Output the (x, y) coordinate of the center of the cell containing the given text.  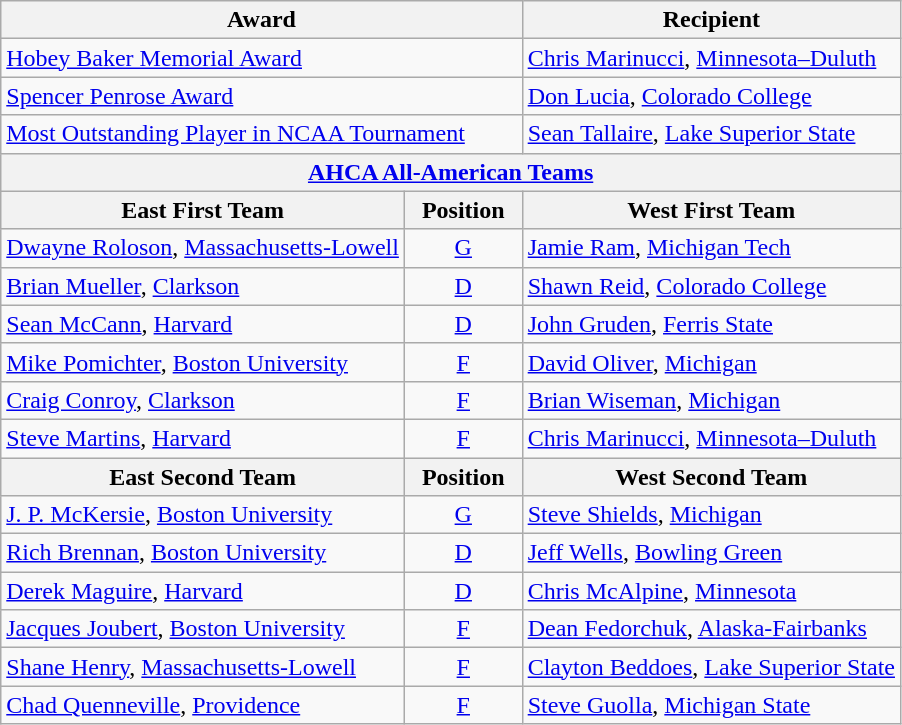
Brian Wiseman, Michigan (711, 400)
Clayton Beddoes, Lake Superior State (711, 667)
Dwayne Roloson, Massachusetts-Lowell (203, 248)
Derek Maguire, Harvard (203, 591)
Award (262, 20)
West Second Team (711, 477)
Shane Henry, Massachusetts-Lowell (203, 667)
Don Lucia, Colorado College (711, 96)
Sean McCann, Harvard (203, 324)
Mike Pomichter, Boston University (203, 362)
Jamie Ram, Michigan Tech (711, 248)
Recipient (711, 20)
Jacques Joubert, Boston University (203, 629)
Steve Guolla, Michigan State (711, 705)
Steve Shields, Michigan (711, 515)
Steve Martins, Harvard (203, 438)
Shawn Reid, Colorado College (711, 286)
Sean Tallaire, Lake Superior State (711, 134)
Dean Fedorchuk, Alaska-Fairbanks (711, 629)
Chris McAlpine, Minnesota (711, 591)
Brian Mueller, Clarkson (203, 286)
Most Outstanding Player in NCAA Tournament (262, 134)
Jeff Wells, Bowling Green (711, 553)
Hobey Baker Memorial Award (262, 58)
AHCA All-American Teams (451, 172)
David Oliver, Michigan (711, 362)
East Second Team (203, 477)
East First Team (203, 210)
Spencer Penrose Award (262, 96)
Craig Conroy, Clarkson (203, 400)
J. P. McKersie, Boston University (203, 515)
West First Team (711, 210)
Chad Quenneville, Providence (203, 705)
Rich Brennan, Boston University (203, 553)
John Gruden, Ferris State (711, 324)
